Return [X, Y] of the center of cell containing provided text 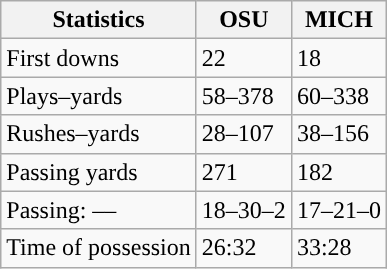
33:28 [338, 248]
17–21–0 [338, 210]
First downs [99, 58]
Time of possession [99, 248]
58–378 [244, 96]
Rushes–yards [99, 134]
18–30–2 [244, 210]
Plays–yards [99, 96]
28–107 [244, 134]
22 [244, 58]
OSU [244, 20]
38–156 [338, 134]
60–338 [338, 96]
271 [244, 172]
Passing: –– [99, 210]
Statistics [99, 20]
Passing yards [99, 172]
18 [338, 58]
26:32 [244, 248]
182 [338, 172]
MICH [338, 20]
